Pinpoint the cell where the given text exists, returning its (X, Y) midpoint coordinate. 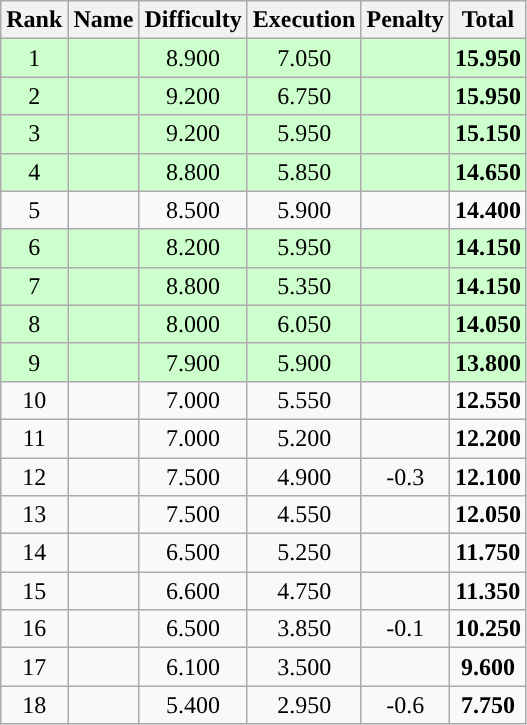
Name (104, 20)
6.100 (193, 667)
7 (34, 286)
Rank (34, 20)
15.150 (488, 134)
8.000 (193, 324)
-0.1 (405, 629)
4.750 (304, 591)
14.050 (488, 324)
4.550 (304, 515)
5.200 (304, 438)
8.900 (193, 58)
4.900 (304, 477)
18 (34, 705)
11.750 (488, 553)
Penalty (405, 20)
13 (34, 515)
Total (488, 20)
-0.3 (405, 477)
3 (34, 134)
4 (34, 172)
5 (34, 210)
6 (34, 248)
8.200 (193, 248)
7.750 (488, 705)
7.050 (304, 58)
14.400 (488, 210)
12.550 (488, 400)
11.350 (488, 591)
5.350 (304, 286)
5.850 (304, 172)
5.250 (304, 553)
2 (34, 96)
16 (34, 629)
12 (34, 477)
8.500 (193, 210)
5.550 (304, 400)
9.600 (488, 667)
3.500 (304, 667)
12.050 (488, 515)
6.750 (304, 96)
8 (34, 324)
Difficulty (193, 20)
12.100 (488, 477)
13.800 (488, 362)
12.200 (488, 438)
10.250 (488, 629)
14.650 (488, 172)
Execution (304, 20)
10 (34, 400)
3.850 (304, 629)
2.950 (304, 705)
6.600 (193, 591)
9 (34, 362)
15 (34, 591)
7.900 (193, 362)
11 (34, 438)
-0.6 (405, 705)
6.050 (304, 324)
14 (34, 553)
17 (34, 667)
5.400 (193, 705)
1 (34, 58)
